Detect which cell encompasses the target text, then output its [X, Y] center coordinate. 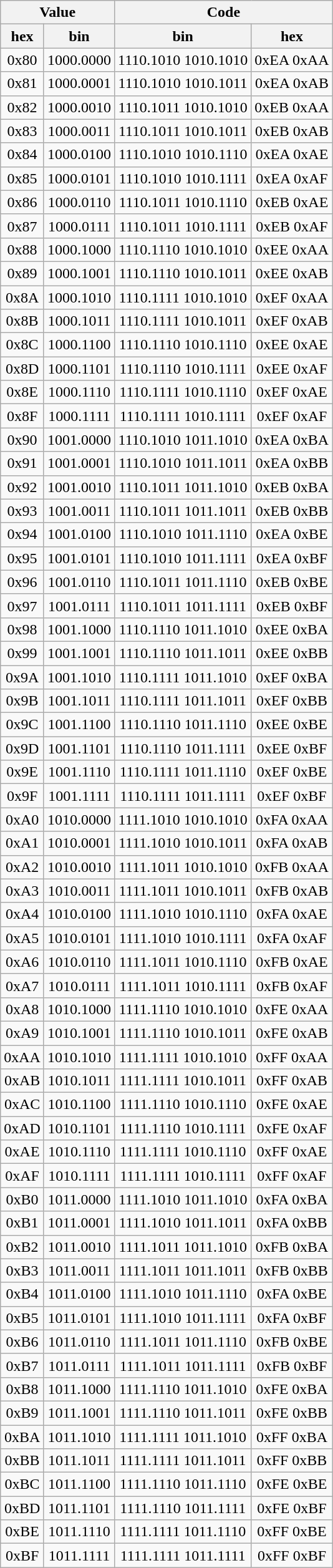
0xFE 0xBA [292, 1389]
1000.0110 [79, 202]
0xAA [22, 1057]
1111.1011 1011.1010 [183, 1247]
1110.1010 1010.1010 [183, 60]
0xEA 0xAB [292, 84]
1000.1101 [79, 369]
0xFE 0xBB [292, 1413]
1110.1010 1010.1011 [183, 84]
0xEA 0xBB [292, 463]
1000.1011 [79, 321]
0xBE [22, 1532]
1011.0001 [79, 1223]
1010.0001 [79, 843]
1110.1010 1010.1111 [183, 178]
0x92 [22, 487]
0xBF [22, 1556]
1011.1101 [79, 1508]
0xFB 0xAE [292, 962]
0x94 [22, 535]
1111.1010 1010.1011 [183, 843]
0xFA 0xBA [292, 1199]
1010.1001 [79, 1033]
0xFF 0xAF [292, 1176]
0x9F [22, 796]
1111.1011 1010.1010 [183, 867]
0xFA 0xAE [292, 914]
1000.0001 [79, 84]
1000.1111 [79, 416]
1111.1111 1010.1110 [183, 1152]
Value [57, 12]
1001.1011 [79, 701]
0xFB 0xBA [292, 1247]
0x93 [22, 511]
0x96 [22, 582]
1011.0110 [79, 1342]
1010.0000 [79, 820]
1111.1110 1011.1010 [183, 1389]
1111.1011 1010.1110 [183, 962]
0xAE [22, 1152]
0xFF 0xAB [292, 1081]
0xEA 0xBF [292, 558]
0x87 [22, 226]
1111.1011 1011.1110 [183, 1342]
0x89 [22, 273]
0xA1 [22, 843]
0x85 [22, 178]
1111.1111 1011.1110 [183, 1532]
1110.1110 1011.1111 [183, 748]
1110.1110 1010.1010 [183, 249]
1000.0000 [79, 60]
0x8C [22, 345]
1110.1111 1010.1110 [183, 392]
1111.1011 1010.1111 [183, 985]
1011.1111 [79, 1556]
0xB0 [22, 1199]
0xEE 0xAB [292, 273]
1000.0101 [79, 178]
0xEA 0xAF [292, 178]
0x98 [22, 629]
0xEB 0xAE [292, 202]
1010.0100 [79, 914]
1001.1111 [79, 796]
0xFB 0xBB [292, 1270]
1001.1001 [79, 653]
1011.0010 [79, 1247]
0xEE 0xAF [292, 369]
0xEA 0xBE [292, 535]
1111.1110 1010.1010 [183, 1009]
1010.1101 [79, 1128]
1110.1111 1010.1111 [183, 416]
0xFB 0xBF [292, 1365]
1011.0011 [79, 1270]
0x9C [22, 725]
1111.1111 1010.1011 [183, 1081]
0xB6 [22, 1342]
0xEA 0xAE [292, 155]
1011.1000 [79, 1389]
0xFF 0xBE [292, 1532]
0xEB 0xAA [292, 107]
1001.1101 [79, 748]
0x80 [22, 60]
0xBC [22, 1484]
1011.1100 [79, 1484]
1010.0111 [79, 985]
0x8B [22, 321]
0xBB [22, 1461]
0xEA 0xAA [292, 60]
1111.1110 1010.1111 [183, 1128]
1000.1010 [79, 298]
0xB5 [22, 1318]
1110.1110 1011.1010 [183, 629]
0xEB 0xBE [292, 582]
0xFE 0xBF [292, 1508]
1111.1010 1011.1111 [183, 1318]
1110.1010 1010.1110 [183, 155]
1111.1111 1011.1010 [183, 1436]
1110.1010 1011.1111 [183, 558]
1110.1110 1011.1011 [183, 653]
0xEE 0xBB [292, 653]
0xEE 0xBA [292, 629]
0xEE 0xAA [292, 249]
0xEB 0xAB [292, 131]
0x99 [22, 653]
0x82 [22, 107]
1111.1110 1010.1110 [183, 1105]
1110.1011 1010.1011 [183, 131]
1001.0100 [79, 535]
1001.1110 [79, 772]
1110.1111 1010.1010 [183, 298]
0xFB 0xAF [292, 985]
0x83 [22, 131]
1111.1111 1011.1011 [183, 1461]
1011.1110 [79, 1532]
0xEE 0xBE [292, 725]
0x84 [22, 155]
1000.0011 [79, 131]
0xEF 0xBB [292, 701]
0xFA 0xBF [292, 1318]
0x9A [22, 677]
0xFB 0xAB [292, 891]
1110.1010 1011.1010 [183, 440]
0xA7 [22, 985]
1010.1011 [79, 1081]
0xA9 [22, 1033]
0xEE 0xAE [292, 345]
1111.1010 1010.1111 [183, 938]
1110.1011 1011.1111 [183, 606]
1000.0010 [79, 107]
1111.1111 1010.1111 [183, 1176]
0x95 [22, 558]
0xAF [22, 1176]
1110.1011 1011.1110 [183, 582]
1111.1010 1011.1110 [183, 1294]
0x81 [22, 84]
1111.1110 1011.1111 [183, 1508]
1001.0001 [79, 463]
0xA4 [22, 914]
0xA3 [22, 891]
1110.1011 1010.1010 [183, 107]
1001.0000 [79, 440]
1110.1011 1011.1011 [183, 511]
1000.0100 [79, 155]
0x8F [22, 416]
1111.1110 1010.1011 [183, 1033]
1110.1010 1011.1110 [183, 535]
0xFA 0xBE [292, 1294]
1110.1110 1010.1111 [183, 369]
0xFE 0xAE [292, 1105]
1000.0111 [79, 226]
0xFE 0xAB [292, 1033]
0xEB 0xBB [292, 511]
0xFA 0xBB [292, 1223]
1000.1110 [79, 392]
1110.1111 1010.1011 [183, 321]
1000.1100 [79, 345]
1111.1010 1010.1010 [183, 820]
1001.0110 [79, 582]
1011.0111 [79, 1365]
0xA0 [22, 820]
0xB9 [22, 1413]
1010.0101 [79, 938]
1110.1111 1011.1010 [183, 677]
0xFA 0xAF [292, 938]
0xFE 0xAF [292, 1128]
0xEF 0xBF [292, 796]
1001.0101 [79, 558]
0xB2 [22, 1247]
1110.1110 1010.1110 [183, 345]
0xA8 [22, 1009]
1111.1010 1011.1010 [183, 1199]
0xFF 0xAE [292, 1152]
0xEF 0xAE [292, 392]
1011.1010 [79, 1436]
0x8D [22, 369]
0xEB 0xAF [292, 226]
0x88 [22, 249]
0xFF 0xBB [292, 1461]
0xA5 [22, 938]
0xFA 0xAA [292, 820]
0xBA [22, 1436]
0xEF 0xAB [292, 321]
0xB4 [22, 1294]
0x86 [22, 202]
0xB1 [22, 1223]
1001.0010 [79, 487]
1010.1100 [79, 1105]
1010.1110 [79, 1152]
1001.1010 [79, 677]
1011.1011 [79, 1461]
1110.1111 1011.1110 [183, 772]
0x8E [22, 392]
0xFF 0xBF [292, 1556]
0xFB 0xBE [292, 1342]
0xEA 0xBA [292, 440]
0x97 [22, 606]
1010.0010 [79, 867]
1110.1011 1011.1010 [183, 487]
1111.1010 1011.1011 [183, 1223]
1110.1111 1011.1111 [183, 796]
1111.1011 1010.1011 [183, 891]
1010.0011 [79, 891]
1011.0000 [79, 1199]
1010.1111 [79, 1176]
1110.1011 1010.1111 [183, 226]
0xFA 0xAB [292, 843]
1110.1010 1011.1011 [183, 463]
0xFE 0xAA [292, 1009]
1111.1111 1011.1111 [183, 1556]
0x9D [22, 748]
1001.0111 [79, 606]
0xEE 0xBF [292, 748]
0xA6 [22, 962]
0xEF 0xBE [292, 772]
1110.1110 1011.1110 [183, 725]
1111.1110 1011.1110 [183, 1484]
1111.1110 1011.1011 [183, 1413]
1011.1001 [79, 1413]
1000.1001 [79, 273]
0xB7 [22, 1365]
0xEB 0xBF [292, 606]
1110.1011 1010.1110 [183, 202]
0xA2 [22, 867]
0xB8 [22, 1389]
1010.0110 [79, 962]
1111.1011 1011.1011 [183, 1270]
1001.1100 [79, 725]
0x9E [22, 772]
1001.1000 [79, 629]
1000.1000 [79, 249]
1011.0100 [79, 1294]
Code [224, 12]
0xFF 0xBA [292, 1436]
0xEB 0xBA [292, 487]
0xFF 0xAA [292, 1057]
0x9B [22, 701]
0xEF 0xAA [292, 298]
0xFB 0xAA [292, 867]
0x8A [22, 298]
0xBD [22, 1508]
0xFE 0xBE [292, 1484]
0xAC [22, 1105]
1110.1111 1011.1011 [183, 701]
0xEF 0xBA [292, 677]
1111.1010 1010.1110 [183, 914]
0xAB [22, 1081]
1011.0101 [79, 1318]
1010.1000 [79, 1009]
0xEF 0xAF [292, 416]
0xAD [22, 1128]
0x90 [22, 440]
0x91 [22, 463]
1110.1110 1010.1011 [183, 273]
0xB3 [22, 1270]
1111.1111 1010.1010 [183, 1057]
1111.1011 1011.1111 [183, 1365]
1010.1010 [79, 1057]
1001.0011 [79, 511]
